Locate the cell with the specified text and output its (x, y) center coordinate. 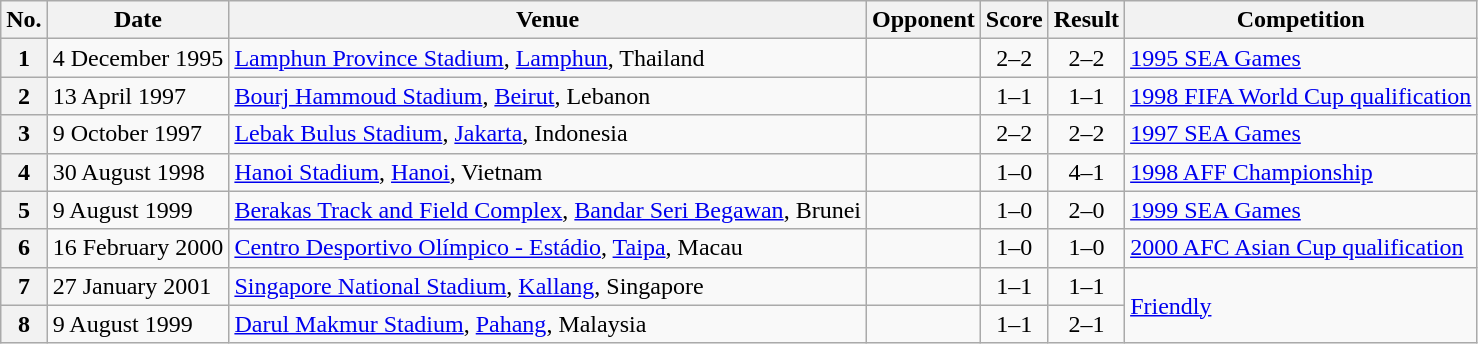
Singapore National Stadium, Kallang, Singapore (548, 286)
1998 AFF Championship (1301, 172)
Venue (548, 20)
7 (24, 286)
1997 SEA Games (1301, 134)
2–0 (1086, 210)
27 January 2001 (138, 286)
2–1 (1086, 324)
1 (24, 58)
Centro Desportivo Olímpico - Estádio, Taipa, Macau (548, 248)
Opponent (923, 20)
2 (24, 96)
No. (24, 20)
4 December 1995 (138, 58)
3 (24, 134)
Date (138, 20)
Lebak Bulus Stadium, Jakarta, Indonesia (548, 134)
1995 SEA Games (1301, 58)
4–1 (1086, 172)
6 (24, 248)
Lamphun Province Stadium, Lamphun, Thailand (548, 58)
16 February 2000 (138, 248)
2000 AFC Asian Cup qualification (1301, 248)
9 October 1997 (138, 134)
30 August 1998 (138, 172)
Score (1014, 20)
Result (1086, 20)
Berakas Track and Field Complex, Bandar Seri Begawan, Brunei (548, 210)
1999 SEA Games (1301, 210)
Darul Makmur Stadium, Pahang, Malaysia (548, 324)
5 (24, 210)
4 (24, 172)
Hanoi Stadium, Hanoi, Vietnam (548, 172)
Competition (1301, 20)
13 April 1997 (138, 96)
Friendly (1301, 305)
8 (24, 324)
Bourj Hammoud Stadium, Beirut, Lebanon (548, 96)
1998 FIFA World Cup qualification (1301, 96)
